Identify which cell holds the provided text, then report its (x, y) central coordinate. 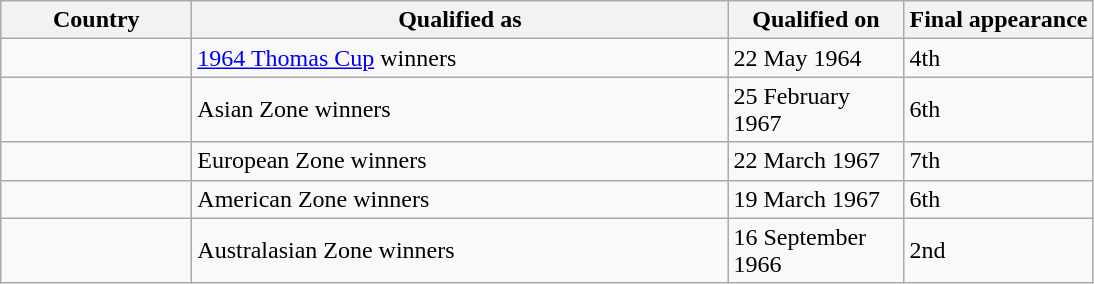
American Zone winners (460, 199)
25 February 1967 (816, 110)
European Zone winners (460, 161)
Final appearance (998, 20)
22 May 1964 (816, 58)
1964 Thomas Cup winners (460, 58)
22 March 1967 (816, 161)
Qualified on (816, 20)
19 March 1967 (816, 199)
4th (998, 58)
Asian Zone winners (460, 110)
Australasian Zone winners (460, 250)
Country (96, 20)
Qualified as (460, 20)
7th (998, 161)
2nd (998, 250)
16 September 1966 (816, 250)
